Search for the cell housing the specified text and yield its [X, Y] center coordinate. 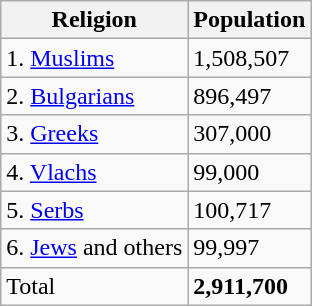
3. Greeks [94, 134]
2. Bulgarians [94, 96]
Total [94, 286]
99,997 [250, 248]
4. Vlachs [94, 172]
1,508,507 [250, 58]
307,000 [250, 134]
6. Jews and others [94, 248]
5. Serbs [94, 210]
896,497 [250, 96]
Religion [94, 20]
Population [250, 20]
100,717 [250, 210]
2,911,700 [250, 286]
1. Muslims [94, 58]
99,000 [250, 172]
